For the text-containing cell, return its midpoint in (x, y) coordinate format. 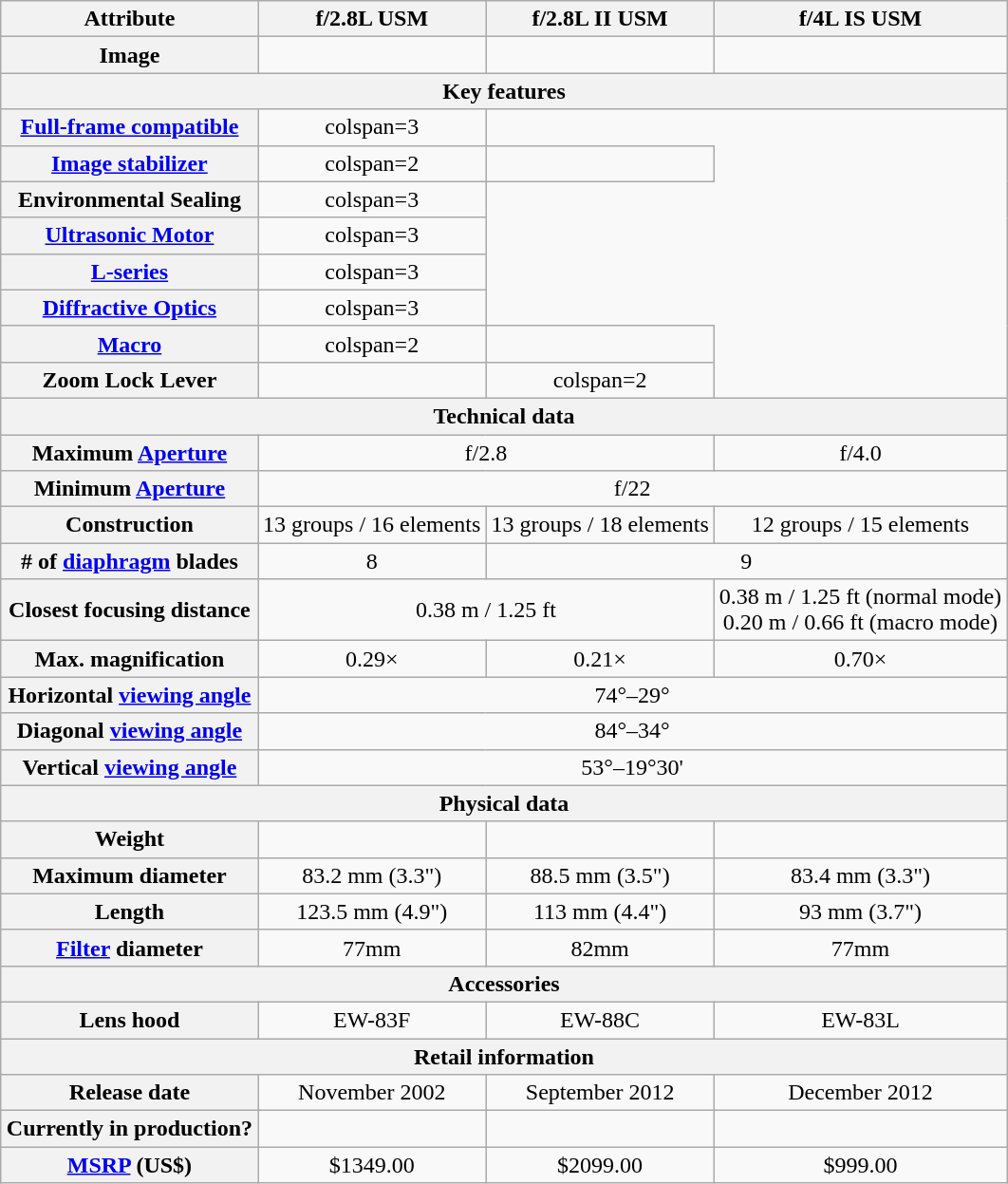
113 mm (4.4") (600, 911)
Weight (129, 839)
Retail information (503, 1057)
Vertical viewing angle (129, 767)
Filter diameter (129, 948)
93 mm (3.7") (860, 911)
13 groups / 16 elements (372, 525)
Currently in production? (129, 1129)
$2099.00 (600, 1165)
Macro (129, 344)
f/2.8L II USM (600, 19)
EW-83L (860, 1020)
Diffractive Optics (129, 308)
November 2002 (372, 1093)
Environmental Sealing (129, 199)
Full-frame compatible (129, 127)
Horizontal viewing angle (129, 695)
Minimum Aperture (129, 489)
MSRP (US$) (129, 1165)
Lens hood (129, 1020)
Length (129, 911)
Image (129, 55)
Maximum Aperture (129, 453)
December 2012 (860, 1093)
83.2 mm (3.3") (372, 875)
Construction (129, 525)
0.38 m / 1.25 ft (normal mode)0.20 m / 0.66 ft (macro mode) (860, 610)
$1349.00 (372, 1165)
Technical data (503, 416)
Release date (129, 1093)
123.5 mm (4.9") (372, 911)
Zoom Lock Lever (129, 380)
Accessories (503, 984)
Attribute (129, 19)
74°–29° (632, 695)
Ultrasonic Motor (129, 235)
EW-88C (600, 1020)
Physical data (503, 803)
12 groups / 15 elements (860, 525)
Maximum diameter (129, 875)
83.4 mm (3.3") (860, 875)
f/4L IS USM (860, 19)
L-series (129, 272)
0.21× (600, 659)
f/2.8L USM (372, 19)
Diagonal viewing angle (129, 731)
Max. magnification (129, 659)
0.38 m / 1.25 ft (486, 610)
Closest focusing distance (129, 610)
f/2.8 (486, 453)
Image stabilizer (129, 163)
# of diaphragm blades (129, 561)
8 (372, 561)
0.70× (860, 659)
0.29× (372, 659)
f/4.0 (860, 453)
88.5 mm (3.5") (600, 875)
9 (746, 561)
f/22 (632, 489)
$999.00 (860, 1165)
13 groups / 18 elements (600, 525)
84°–34° (632, 731)
82mm (600, 948)
EW-83F (372, 1020)
Key features (503, 91)
September 2012 (600, 1093)
53°–19°30' (632, 767)
